Find where the given text appears and provide that cell's center as [x, y] coordinate. 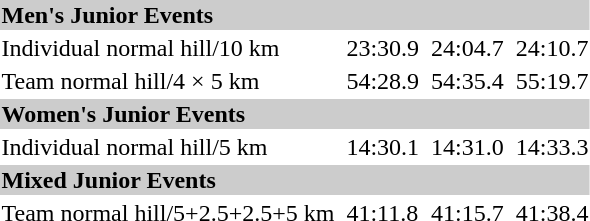
Mixed Junior Events [295, 180]
24:04.7 [468, 48]
Women's Junior Events [295, 114]
14:33.3 [552, 147]
Men's Junior Events [295, 15]
14:30.1 [383, 147]
14:31.0 [468, 147]
54:28.9 [383, 81]
54:35.4 [468, 81]
23:30.9 [383, 48]
55:19.7 [552, 81]
Team normal hill/4 × 5 km [168, 81]
Individual normal hill/10 km [168, 48]
24:10.7 [552, 48]
Individual normal hill/5 km [168, 147]
